Output the (X, Y) coordinate of the center of the cell containing the given text.  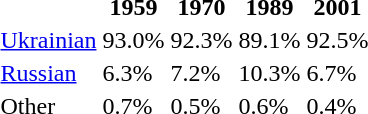
7.2% (202, 73)
10.3% (270, 73)
92.3% (202, 40)
6.3% (134, 73)
89.1% (270, 40)
93.0% (134, 40)
